Provide the [x, y] coordinate of the cell's center where the given text is located.  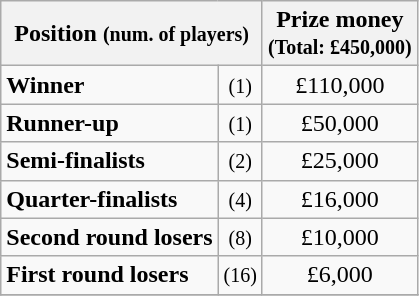
Position (num. of players) [132, 34]
(16) [240, 275]
£10,000 [340, 237]
Winner [110, 85]
£25,000 [340, 161]
Quarter-finalists [110, 199]
Second round losers [110, 237]
Prize money(Total: £450,000) [340, 34]
(8) [240, 237]
£6,000 [340, 275]
£110,000 [340, 85]
First round losers [110, 275]
(4) [240, 199]
£50,000 [340, 123]
Runner-up [110, 123]
£16,000 [340, 199]
Semi-finalists [110, 161]
(2) [240, 161]
